Detect which cell encompasses the target text, then output its (x, y) center coordinate. 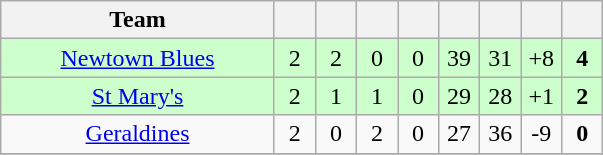
+8 (542, 58)
+1 (542, 96)
Team (138, 20)
St Mary's (138, 96)
31 (500, 58)
28 (500, 96)
36 (500, 134)
27 (460, 134)
39 (460, 58)
29 (460, 96)
4 (582, 58)
Newtown Blues (138, 58)
-9 (542, 134)
Geraldines (138, 134)
